Return the [X, Y] coordinate for the center point of the cell that contains the specified text.  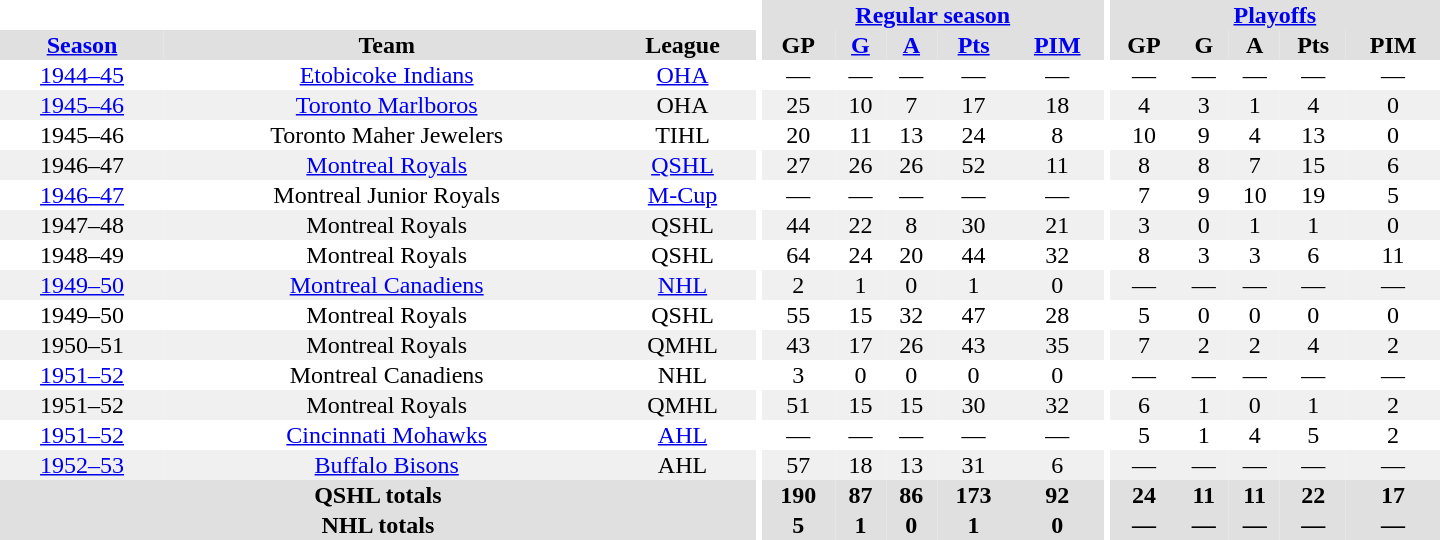
1948–49 [82, 255]
27 [798, 165]
57 [798, 465]
64 [798, 255]
Toronto Marlboros [386, 105]
1947–48 [82, 225]
190 [798, 495]
21 [1057, 225]
Montreal Junior Royals [386, 195]
TIHL [682, 135]
Playoffs [1275, 15]
1944–45 [82, 75]
25 [798, 105]
31 [974, 465]
Etobicoke Indians [386, 75]
51 [798, 405]
Toronto Maher Jewelers [386, 135]
Cincinnati Mohawks [386, 435]
League [682, 45]
QSHL totals [378, 495]
35 [1057, 345]
47 [974, 315]
52 [974, 165]
86 [912, 495]
NHL totals [378, 525]
Season [82, 45]
19 [1313, 195]
173 [974, 495]
28 [1057, 315]
1950–51 [82, 345]
55 [798, 315]
Team [386, 45]
87 [860, 495]
M-Cup [682, 195]
1952–53 [82, 465]
92 [1057, 495]
Buffalo Bisons [386, 465]
Regular season [932, 15]
